Return [x, y] of the center of cell containing provided text 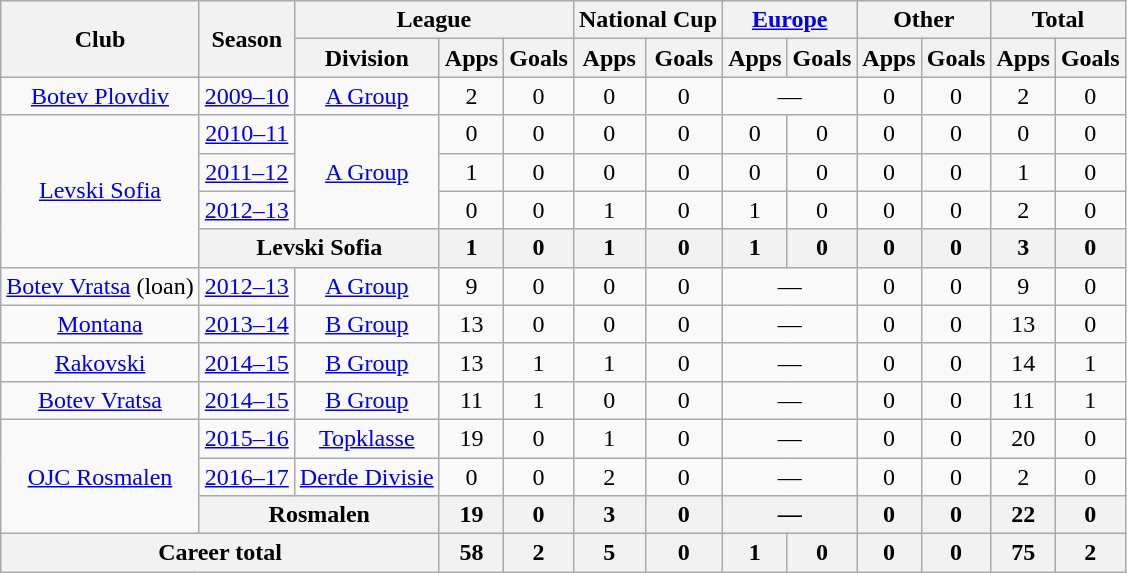
Division [366, 58]
Botev Plovdiv [100, 96]
Other [924, 20]
2009–10 [246, 96]
Botev Vratsa [100, 400]
2010–11 [246, 134]
20 [1023, 438]
Europe [790, 20]
22 [1023, 515]
58 [471, 553]
2011–12 [246, 172]
Botev Vratsa (loan) [100, 286]
National Cup [648, 20]
Derde Divisie [366, 477]
5 [609, 553]
Season [246, 39]
2016–17 [246, 477]
2013–14 [246, 324]
Topklasse [366, 438]
2015–16 [246, 438]
Club [100, 39]
Montana [100, 324]
Total [1058, 20]
League [434, 20]
75 [1023, 553]
Rosmalen [319, 515]
Career total [220, 553]
Rakovski [100, 362]
14 [1023, 362]
OJC Rosmalen [100, 476]
